Identify which cell holds the provided text, then report its [x, y] central coordinate. 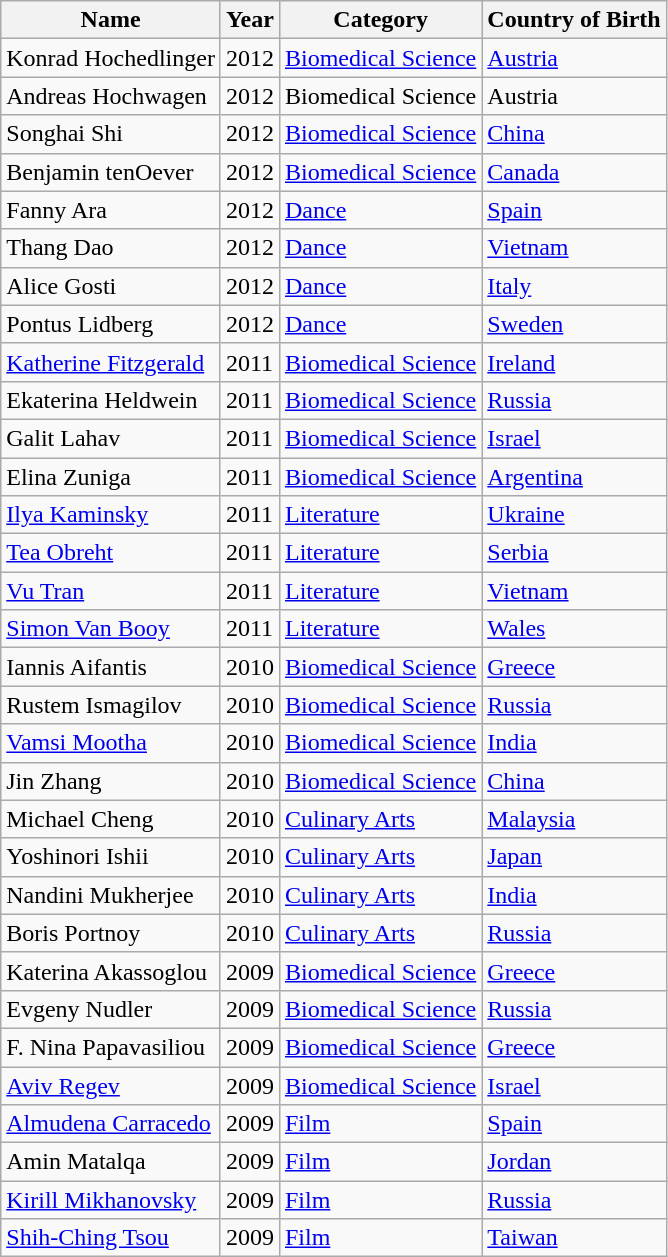
Nandini Mukherjee [111, 895]
Yoshinori Ishii [111, 857]
Vu Tran [111, 591]
Argentina [574, 477]
Wales [574, 629]
Katerina Akassoglou [111, 971]
Benjamin tenOever [111, 172]
Boris Portnoy [111, 933]
Elina Zuniga [111, 477]
Fanny Ara [111, 210]
Name [111, 20]
Jin Zhang [111, 781]
Rustem Ismagilov [111, 705]
Malaysia [574, 819]
Kirill Mikhanovsky [111, 1200]
Category [380, 20]
Ekaterina Heldwein [111, 400]
Amin Matalqa [111, 1162]
Aviv Regev [111, 1085]
Jordan [574, 1162]
Galit Lahav [111, 438]
Evgeny Nudler [111, 1009]
Serbia [574, 553]
Shih-Ching Tsou [111, 1238]
Pontus Lidberg [111, 324]
Ireland [574, 362]
Alice Gosti [111, 286]
Ilya Kaminsky [111, 515]
Konrad Hochedlinger [111, 58]
Canada [574, 172]
Taiwan [574, 1238]
Simon Van Booy [111, 629]
Vamsi Mootha [111, 743]
Year [250, 20]
F. Nina Papavasiliou [111, 1047]
Iannis Aifantis [111, 667]
Thang Dao [111, 248]
Japan [574, 857]
Ukraine [574, 515]
Michael Cheng [111, 819]
Andreas Hochwagen [111, 96]
Sweden [574, 324]
Almudena Carracedo [111, 1124]
Italy [574, 286]
Katherine Fitzgerald [111, 362]
Country of Birth [574, 20]
Songhai Shi [111, 134]
Tea Obreht [111, 553]
